Scan for the cell matching the given text and deliver its (X, Y) coordinate at center. 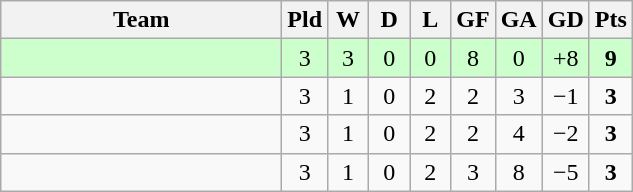
W (348, 20)
Pts (610, 20)
−1 (566, 96)
+8 (566, 58)
GA (518, 20)
L (430, 20)
GF (473, 20)
9 (610, 58)
GD (566, 20)
Pld (305, 20)
−5 (566, 172)
−2 (566, 134)
4 (518, 134)
Team (142, 20)
D (390, 20)
